Detect which cell encompasses the target text, then output its [x, y] center coordinate. 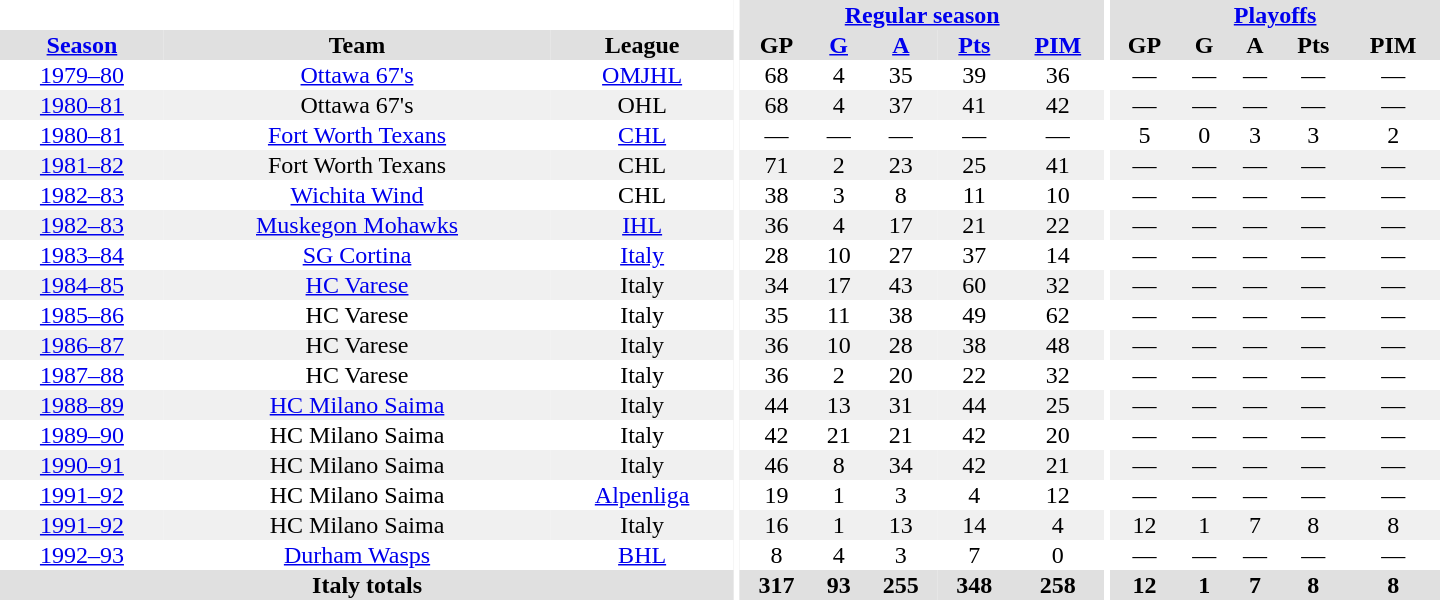
27 [900, 255]
16 [776, 525]
League [642, 45]
46 [776, 465]
Muskegon Mohawks [357, 225]
SG Cortina [357, 255]
1983–84 [82, 255]
39 [974, 75]
1984–85 [82, 285]
1981–82 [82, 165]
317 [776, 585]
1988–89 [82, 405]
93 [838, 585]
1986–87 [82, 345]
OHL [642, 105]
1985–86 [82, 315]
49 [974, 315]
1979–80 [82, 75]
5 [1144, 135]
Season [82, 45]
1992–93 [82, 555]
60 [974, 285]
258 [1058, 585]
71 [776, 165]
Regular season [922, 15]
1990–91 [82, 465]
19 [776, 495]
348 [974, 585]
48 [1058, 345]
1987–88 [82, 375]
62 [1058, 315]
OMJHL [642, 75]
43 [900, 285]
Playoffs [1275, 15]
255 [900, 585]
Durham Wasps [357, 555]
23 [900, 165]
1989–90 [82, 435]
31 [900, 405]
Alpenliga [642, 495]
Team [357, 45]
Italy totals [367, 585]
BHL [642, 555]
IHL [642, 225]
Wichita Wind [357, 195]
